Locate the cell with the specified text and output its [x, y] center coordinate. 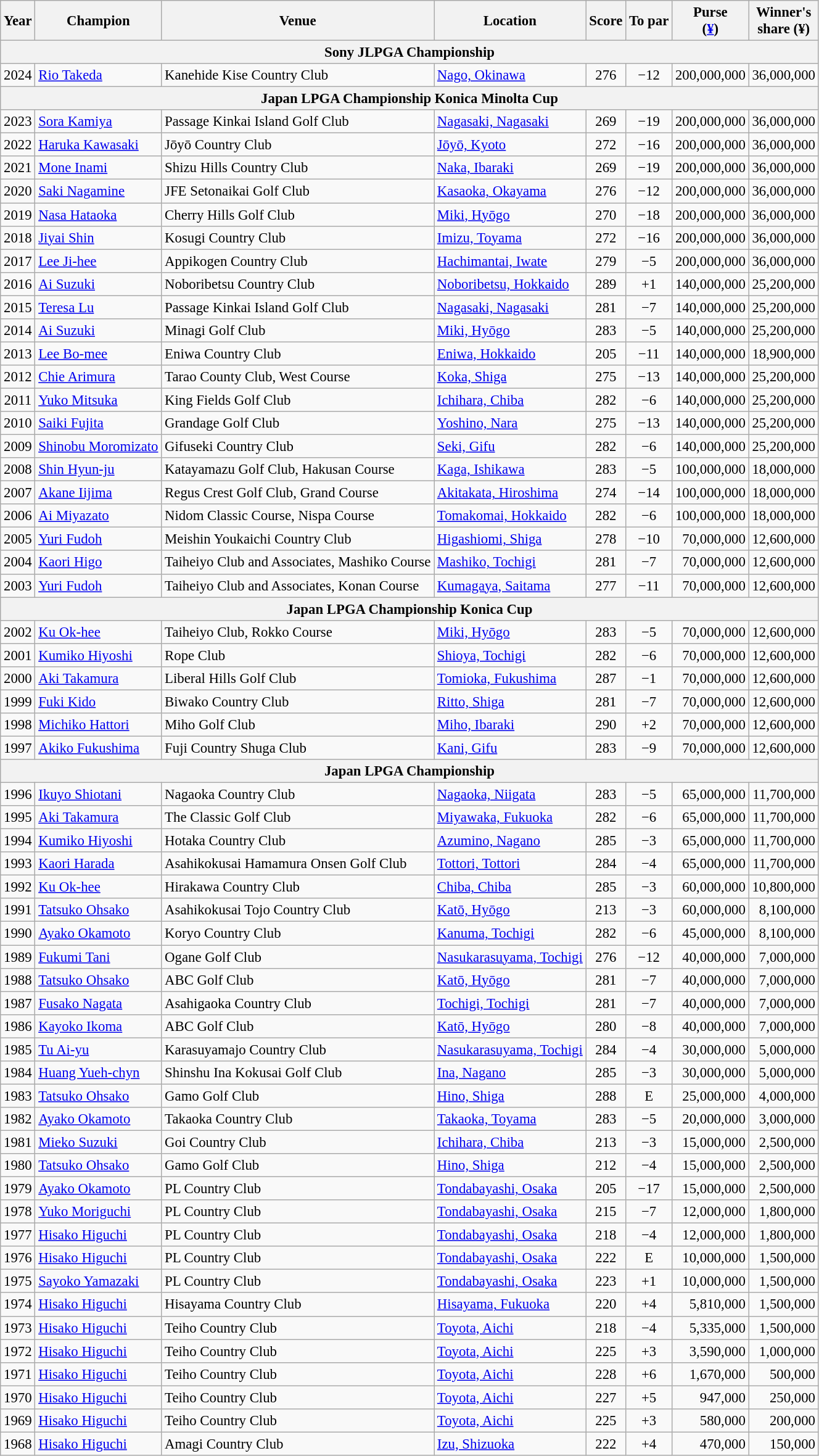
−8 [649, 1026]
Fusako Nagata [99, 1003]
2013 [18, 354]
1969 [18, 1421]
Akane Iijima [99, 493]
Nasa Hataoka [99, 215]
Ina, Nagano [510, 1073]
Japan LPGA Championship Konica Minolta Cup [409, 99]
Asahigaoka Country Club [298, 1003]
Minagi Golf Club [298, 331]
Saki Nagamine [99, 191]
Takaoka, Toyama [510, 1119]
1989 [18, 957]
Shizu Hills Country Club [298, 168]
1985 [18, 1049]
1980 [18, 1165]
Sayoko Yamazaki [99, 1281]
289 [606, 284]
2024 [18, 75]
Liberal Hills Golf Club [298, 679]
Fukumi Tani [99, 957]
5,335,000 [710, 1328]
Eniwa, Hokkaido [510, 354]
Miho, Ibaraki [510, 725]
Taiheiyo Club and Associates, Konan Course [298, 585]
Chiba, Chiba [510, 887]
Kanuma, Tochigi [510, 933]
Hotaka Country Club [298, 841]
Hisayama, Fukuoka [510, 1305]
Kaori Harada [99, 864]
King Fields Golf Club [298, 400]
Hachimantai, Iwate [510, 261]
2002 [18, 632]
Location [510, 21]
287 [606, 679]
274 [606, 493]
1979 [18, 1189]
1981 [18, 1142]
Shioya, Tochigi [510, 655]
Fuki Kido [99, 701]
Higashiomi, Shiga [510, 539]
2006 [18, 516]
Huang Yueh-chyn [99, 1073]
Lee Bo-mee [99, 354]
Naka, Ibaraki [510, 168]
Koka, Shiga [510, 377]
3,590,000 [710, 1351]
1988 [18, 980]
Katayamazu Golf Club, Hakusan Course [298, 469]
Yoshino, Nara [510, 423]
Ikuyo Shiotani [99, 795]
Winner'sshare (¥) [783, 21]
Japan LPGA Championship [409, 771]
223 [606, 1281]
Kaga, Ishikawa [510, 469]
−9 [649, 748]
Nago, Okinawa [510, 75]
1987 [18, 1003]
Noboribetsu Country Club [298, 284]
Ritto, Shiga [510, 701]
Akitakata, Hiroshima [510, 493]
270 [606, 215]
25,000,000 [710, 1096]
−14 [649, 493]
Miyawaka, Fukuoka [510, 817]
277 [606, 585]
Taiheiyo Club and Associates, Mashiko Course [298, 563]
18,900,000 [783, 354]
1970 [18, 1397]
Karasuyamajo Country Club [298, 1049]
45,000,000 [710, 933]
279 [606, 261]
2020 [18, 191]
Gifuseki Country Club [298, 447]
1983 [18, 1096]
Purse (¥) [710, 21]
+2 [649, 725]
Kani, Gifu [510, 748]
Amagi Country Club [298, 1444]
2015 [18, 307]
2012 [18, 377]
1,000,000 [783, 1351]
JFE Setonaikai Golf Club [298, 191]
Akiko Fukushima [99, 748]
Teresa Lu [99, 307]
Rope Club [298, 655]
1996 [18, 795]
1977 [18, 1235]
500,000 [783, 1374]
1976 [18, 1258]
Chie Arimura [99, 377]
2014 [18, 331]
5,810,000 [710, 1305]
2000 [18, 679]
10,800,000 [783, 887]
250,000 [783, 1397]
Yuko Mitsuka [99, 400]
288 [606, 1096]
Tomioka, Fukushima [510, 679]
215 [606, 1212]
Tottori, Tottori [510, 864]
Hisayama Country Club [298, 1305]
2007 [18, 493]
Eniwa Country Club [298, 354]
1995 [18, 817]
Tu Ai-yu [99, 1049]
2016 [18, 284]
Seki, Gifu [510, 447]
Kumagaya, Saitama [510, 585]
2019 [18, 215]
Shinshu Ina Kokusai Golf Club [298, 1073]
2022 [18, 145]
Takaoka Country Club [298, 1119]
2001 [18, 655]
Meishin Youkaichi Country Club [298, 539]
1973 [18, 1328]
−1 [649, 679]
470,000 [710, 1444]
Taiheiyo Club, Rokko Course [298, 632]
2008 [18, 469]
Kayoko Ikoma [99, 1026]
Miho Golf Club [298, 725]
Mieko Suzuki [99, 1142]
290 [606, 725]
947,000 [710, 1397]
−10 [649, 539]
Jōyō, Kyoto [510, 145]
Asahikokusai Hamamura Onsen Golf Club [298, 864]
Yuko Moriguchi [99, 1212]
Venue [298, 21]
212 [606, 1165]
1968 [18, 1444]
150,000 [783, 1444]
Goi Country Club [298, 1142]
1993 [18, 864]
Tarao County Club, West Course [298, 377]
220 [606, 1305]
Jiyai Shin [99, 238]
Grandage Golf Club [298, 423]
2005 [18, 539]
1992 [18, 887]
Japan LPGA Championship Konica Cup [409, 609]
Nagaoka Country Club [298, 795]
2011 [18, 400]
−18 [649, 215]
Shin Hyun-ju [99, 469]
1994 [18, 841]
1,670,000 [710, 1374]
1974 [18, 1305]
Noboribetsu, Hokkaido [510, 284]
2003 [18, 585]
Tochigi, Tochigi [510, 1003]
Imizu, Toyama [510, 238]
2021 [18, 168]
228 [606, 1374]
Azumino, Nagano [510, 841]
1986 [18, 1026]
2004 [18, 563]
2017 [18, 261]
Izu, Shizuoka [510, 1444]
1990 [18, 933]
Kaori Higo [99, 563]
Ai Miyazato [99, 516]
Hirakawa Country Club [298, 887]
1978 [18, 1212]
3,000,000 [783, 1119]
Shinobu Moromizato [99, 447]
4,000,000 [783, 1096]
Nidom Classic Course, Nispa Course [298, 516]
Score [606, 21]
278 [606, 539]
Rio Takeda [99, 75]
Jōyō Country Club [298, 145]
Tomakomai, Hokkaido [510, 516]
1982 [18, 1119]
Lee Ji-hee [99, 261]
Saiki Fujita [99, 423]
1999 [18, 701]
Ogane Golf Club [298, 957]
−17 [649, 1189]
To par [649, 21]
Fuji Country Shuga Club [298, 748]
227 [606, 1397]
2018 [18, 238]
1972 [18, 1351]
1991 [18, 910]
1971 [18, 1374]
Kasaoka, Okayama [510, 191]
1975 [18, 1281]
Mashiko, Tochigi [510, 563]
1997 [18, 748]
200,000 [783, 1421]
Champion [99, 21]
2023 [18, 122]
1984 [18, 1073]
Mone Inami [99, 168]
Sora Kamiya [99, 122]
+6 [649, 1374]
Haruka Kawasaki [99, 145]
Nagaoka, Niigata [510, 795]
Kosugi Country Club [298, 238]
The Classic Golf Club [298, 817]
Regus Crest Golf Club, Grand Course [298, 493]
Cherry Hills Golf Club [298, 215]
1998 [18, 725]
280 [606, 1026]
Biwako Country Club [298, 701]
Sony JLPGA Championship [409, 52]
580,000 [710, 1421]
Michiko Hattori [99, 725]
Koryo Country Club [298, 933]
Year [18, 21]
Appikogen Country Club [298, 261]
2010 [18, 423]
Asahikokusai Tojo Country Club [298, 910]
20,000,000 [710, 1119]
Kanehide Kise Country Club [298, 75]
+5 [649, 1397]
2009 [18, 447]
